Find where the given text appears and provide that cell's center as [X, Y] coordinate. 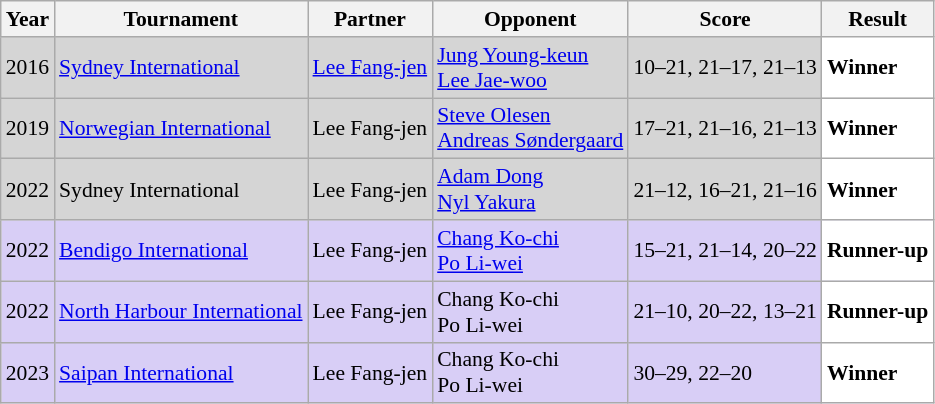
Score [725, 19]
10–21, 21–17, 21–13 [725, 68]
17–21, 21–16, 21–13 [725, 128]
Year [28, 19]
21–12, 16–21, 21–16 [725, 190]
Bendigo International [181, 250]
Norwegian International [181, 128]
15–21, 21–14, 20–22 [725, 250]
Steve Olesen Andreas Søndergaard [530, 128]
Saipan International [181, 372]
Result [878, 19]
2019 [28, 128]
2016 [28, 68]
21–10, 20–22, 13–21 [725, 312]
Adam Dong Nyl Yakura [530, 190]
Opponent [530, 19]
Tournament [181, 19]
2023 [28, 372]
30–29, 22–20 [725, 372]
Partner [370, 19]
Jung Young-keun Lee Jae-woo [530, 68]
North Harbour International [181, 312]
